Determine the [x, y] coordinate at the center of the cell enclosing the given text.  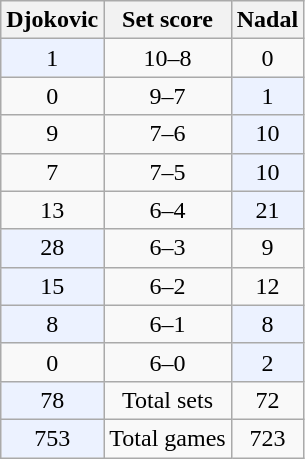
6–1 [168, 324]
6–3 [168, 248]
7–6 [168, 134]
78 [52, 400]
7 [52, 172]
6–2 [168, 286]
723 [267, 438]
Total games [168, 438]
Total sets [168, 400]
9–7 [168, 96]
2 [267, 362]
Djokovic [52, 20]
6–4 [168, 210]
Set score [168, 20]
7–5 [168, 172]
753 [52, 438]
28 [52, 248]
15 [52, 286]
21 [267, 210]
Nadal [267, 20]
72 [267, 400]
6–0 [168, 362]
12 [267, 286]
10–8 [168, 58]
13 [52, 210]
